Search for the cell housing the specified text and yield its [x, y] center coordinate. 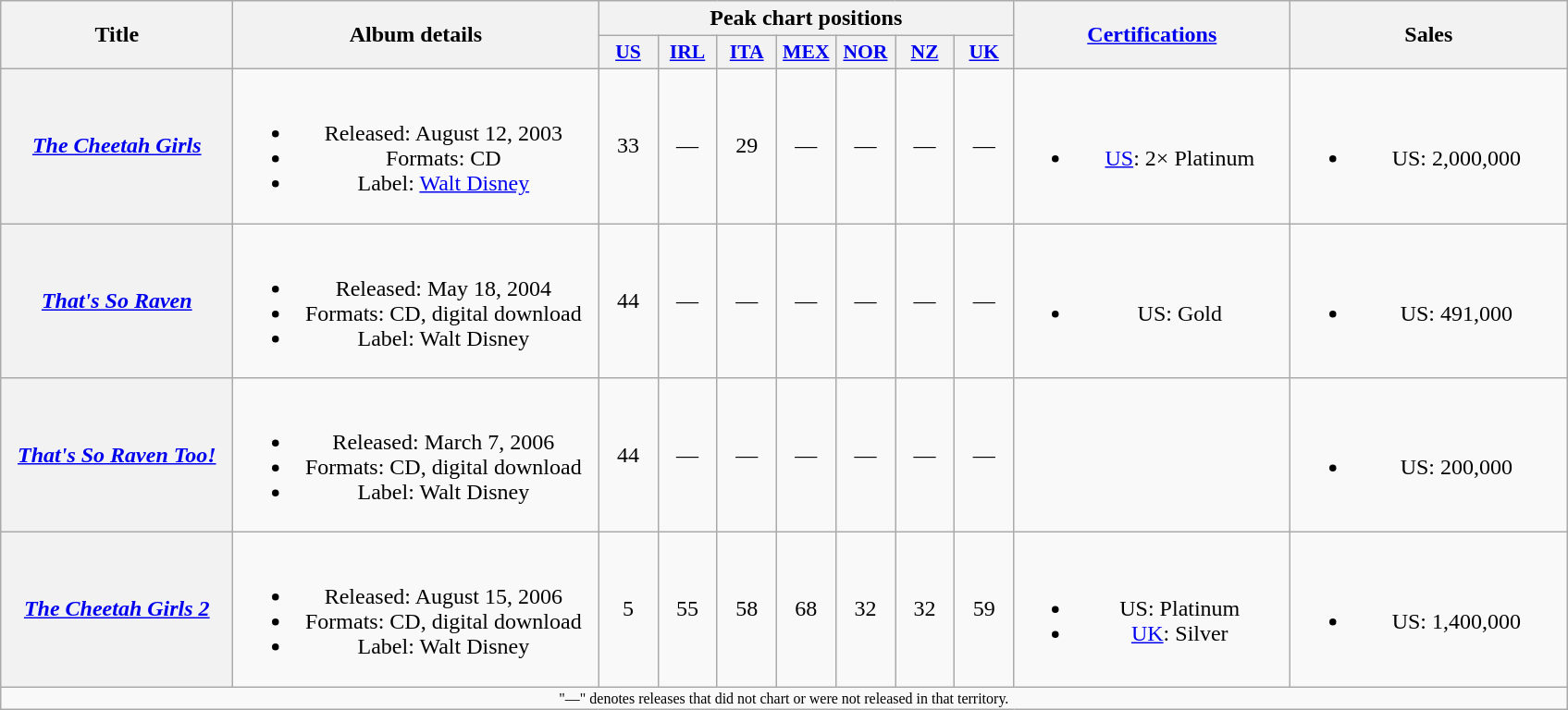
Released: August 12, 2003Formats: CDLabel: Walt Disney [416, 146]
US: 491,000 [1428, 301]
The Cheetah Girls 2 [117, 610]
Album details [416, 35]
US: 200,000 [1428, 455]
US: 2,000,000 [1428, 146]
That's So Raven [117, 301]
NOR [865, 53]
55 [687, 610]
29 [747, 146]
US: Gold [1153, 301]
59 [984, 610]
Sales [1428, 35]
US: PlatinumUK: Silver [1153, 610]
Peak chart positions [807, 18]
ITA [747, 53]
33 [628, 146]
US: 1,400,000 [1428, 610]
US [628, 53]
Released: August 15, 2006Formats: CD, digital downloadLabel: Walt Disney [416, 610]
Title [117, 35]
NZ [925, 53]
"—" denotes releases that did not chart or were not released in that territory. [784, 698]
IRL [687, 53]
58 [747, 610]
Released: March 7, 2006Formats: CD, digital downloadLabel: Walt Disney [416, 455]
The Cheetah Girls [117, 146]
Released: May 18, 2004Formats: CD, digital downloadLabel: Walt Disney [416, 301]
5 [628, 610]
UK [984, 53]
Certifications [1153, 35]
That's So Raven Too! [117, 455]
MEX [806, 53]
68 [806, 610]
US: 2× Platinum [1153, 146]
